Output the [x, y] coordinate of the center of the cell containing the given text.  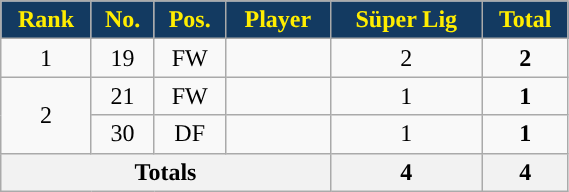
19 [122, 58]
Süper Lig [406, 20]
Total [525, 20]
30 [122, 134]
Player [278, 20]
Totals [166, 172]
No. [122, 20]
Pos. [190, 20]
DF [190, 134]
21 [122, 96]
Rank [46, 20]
